Scan for the cell matching the given text and deliver its [X, Y] coordinate at center. 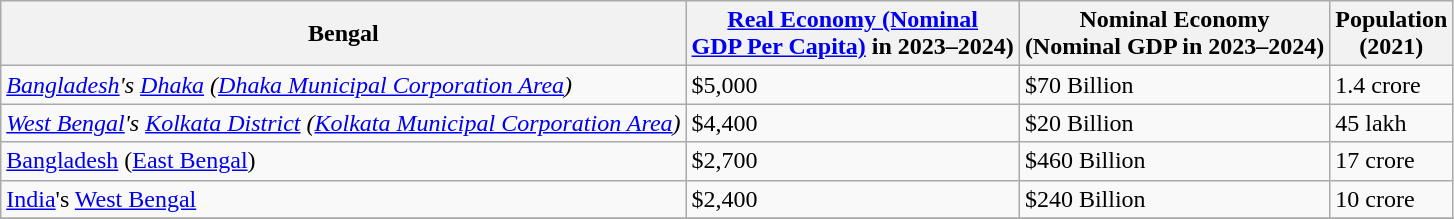
$20 Billion [1174, 123]
1.4 crore [1392, 85]
Bangladesh (East Bengal) [344, 161]
10 crore [1392, 199]
$4,400 [852, 123]
Nominal Economy (Nominal GDP in 2023–2024) [1174, 34]
Population (2021) [1392, 34]
India's West Bengal [344, 199]
$70 Billion [1174, 85]
$5,000 [852, 85]
45 lakh [1392, 123]
Bengal [344, 34]
$240 Billion [1174, 199]
$2,400 [852, 199]
Real Economy (Nominal GDP Per Capita) in 2023–2024) [852, 34]
17 crore [1392, 161]
Bangladesh's Dhaka (Dhaka Municipal Corporation Area) [344, 85]
West Bengal's Kolkata District (Kolkata Municipal Corporation Area) [344, 123]
$2,700 [852, 161]
$460 Billion [1174, 161]
